Search for the cell housing the specified text and yield its [X, Y] center coordinate. 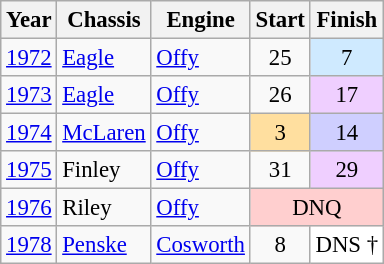
26 [280, 95]
Chassis [104, 20]
DNQ [316, 208]
Finish [346, 20]
1978 [29, 245]
1975 [29, 170]
Start [280, 20]
29 [346, 170]
31 [280, 170]
Cosworth [200, 245]
Year [29, 20]
8 [280, 245]
3 [280, 133]
1972 [29, 58]
17 [346, 95]
1973 [29, 95]
1976 [29, 208]
Penske [104, 245]
1974 [29, 133]
Finley [104, 170]
McLaren [104, 133]
Engine [200, 20]
DNS † [346, 245]
25 [280, 58]
7 [346, 58]
Riley [104, 208]
14 [346, 133]
